For the text-containing cell, return its midpoint in (x, y) coordinate format. 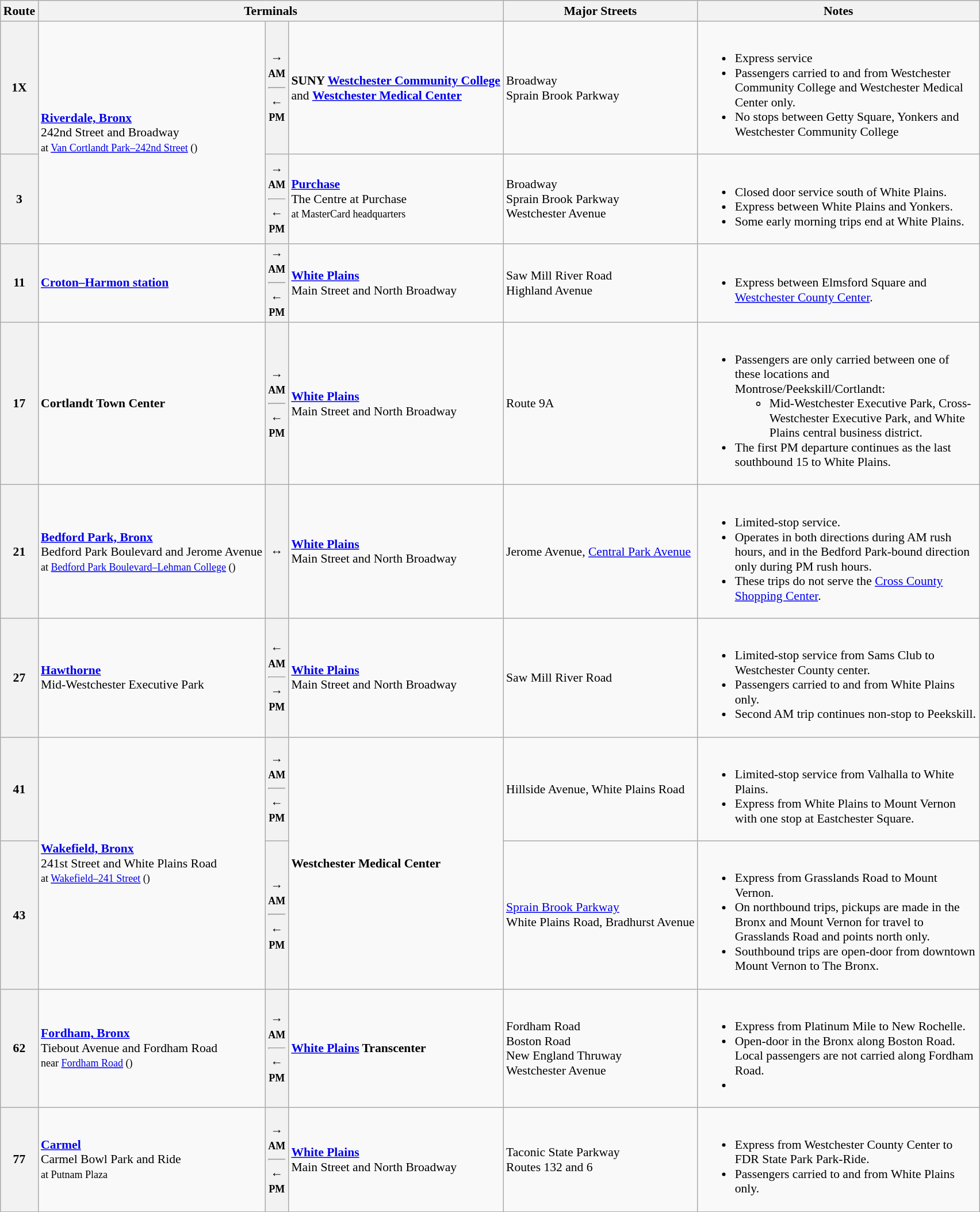
Taconic State ParkwayRoutes 132 and 6 (600, 1160)
Saw Mill River Road (600, 678)
43 (20, 915)
Riverdale, Bronx242nd Street and Broadwayat Van Cortlandt Park–242nd Street () (152, 132)
Notes (839, 11)
Express from Platinum Mile to New Rochelle.Open-door in the Bronx along Boston Road. Local passengers are not carried along Fordham Road. (839, 1049)
↔ (277, 552)
HawthorneMid-Westchester Executive Park (152, 678)
Westchester Medical Center (396, 863)
Terminals (270, 11)
3 (20, 199)
27 (20, 678)
Express from Westchester County Center to FDR State Park Park-Ride.Passengers carried to and from White Plains only. (839, 1160)
Route (20, 11)
SUNY Westchester Community Collegeand Westchester Medical Center (396, 88)
Limited-stop service from Valhalla to White Plains.Express from White Plains to Mount Vernon with one stop at Eastchester Square. (839, 789)
Hillside Avenue, White Plains Road (600, 789)
Fordham, BronxTiebout Avenue and Fordham Roadnear Fordham Road () (152, 1049)
White Plains Transcenter (396, 1049)
62 (20, 1049)
←AM→PM (277, 678)
Jerome Avenue, Central Park Avenue (600, 552)
Express between Elmsford Square and Westchester County Center. (839, 283)
Bedford Park, BronxBedford Park Boulevard and Jerome Avenueat Bedford Park Boulevard–Lehman College () (152, 552)
Fordham RoadBoston RoadNew England ThruwayWestchester Avenue (600, 1049)
77 (20, 1160)
Cortlandt Town Center (152, 404)
CarmelCarmel Bowl Park and Rideat Putnam Plaza (152, 1160)
11 (20, 283)
BroadwaySprain Brook Parkway (600, 88)
Route 9A (600, 404)
1X (20, 88)
Croton–Harmon station (152, 283)
17 (20, 404)
21 (20, 552)
Sprain Brook ParkwayWhite Plains Road, Bradhurst Avenue (600, 915)
Saw Mill River RoadHighland Avenue (600, 283)
41 (20, 789)
BroadwaySprain Brook ParkwayWestchester Avenue (600, 199)
Closed door service south of White Plains.Express between White Plains and Yonkers.Some early morning trips end at White Plains. (839, 199)
Major Streets (600, 11)
Wakefield, Bronx241st Street and White Plains Roadat Wakefield–241 Street () (152, 863)
PurchaseThe Centre at Purchaseat MasterCard headquarters (396, 199)
